Pinpoint the cell where the given text exists, returning its (x, y) midpoint coordinate. 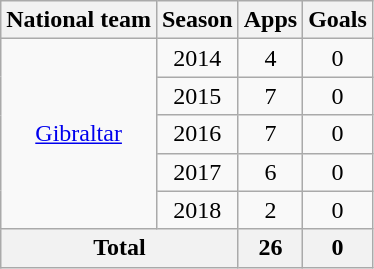
2014 (197, 58)
Apps (270, 20)
Gibraltar (79, 134)
2 (270, 210)
2017 (197, 172)
Total (120, 248)
Season (197, 20)
National team (79, 20)
26 (270, 248)
2015 (197, 96)
Goals (338, 20)
6 (270, 172)
2016 (197, 134)
2018 (197, 210)
4 (270, 58)
